Determine the (x, y) coordinate at the center of the cell enclosing the given text.  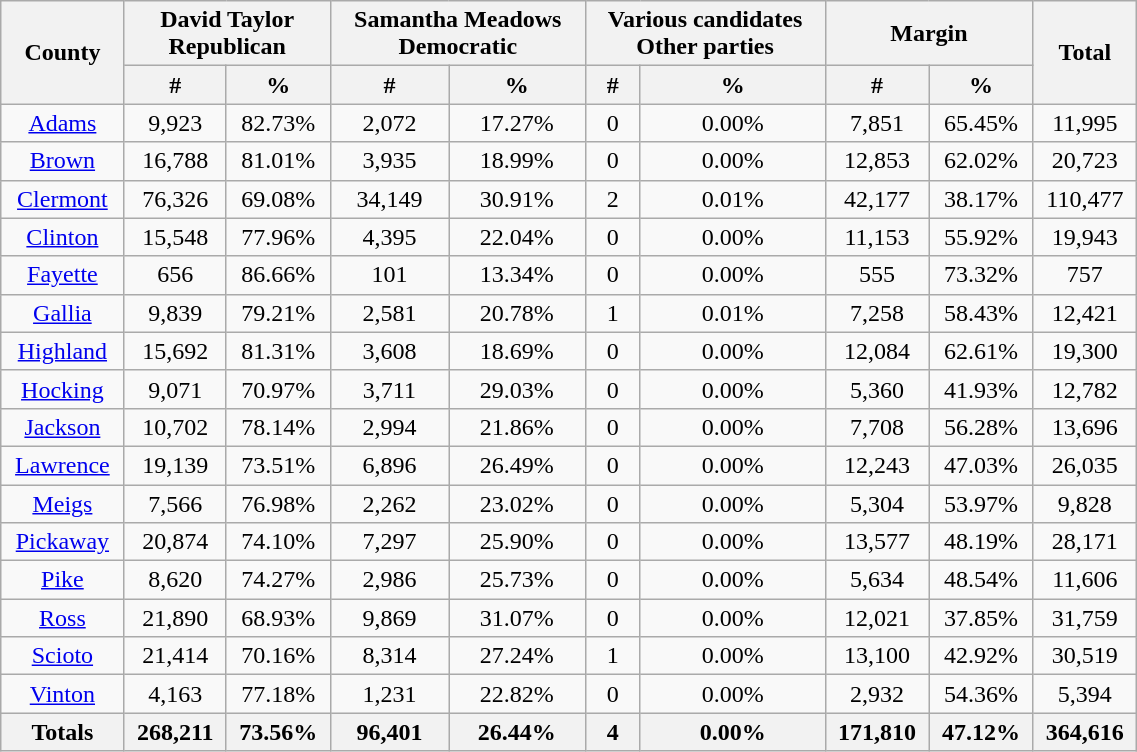
56.28% (981, 427)
4,395 (389, 237)
20,723 (1085, 161)
62.61% (981, 351)
3,935 (389, 161)
77.96% (278, 237)
48.19% (981, 542)
21.86% (518, 427)
22.04% (518, 237)
21,890 (175, 618)
13.34% (518, 275)
Scioto (62, 656)
15,548 (175, 237)
23.02% (518, 503)
171,810 (877, 732)
County (62, 52)
74.27% (278, 580)
73.56% (278, 732)
Pike (62, 580)
3,608 (389, 351)
11,153 (877, 237)
19,943 (1085, 237)
81.31% (278, 351)
7,566 (175, 503)
1,231 (389, 694)
4,163 (175, 694)
17.27% (518, 123)
55.92% (981, 237)
42,177 (877, 199)
81.01% (278, 161)
5,304 (877, 503)
96,401 (389, 732)
82.73% (278, 123)
9,923 (175, 123)
101 (389, 275)
2,932 (877, 694)
757 (1085, 275)
37.85% (981, 618)
364,616 (1085, 732)
7,258 (877, 313)
12,782 (1085, 389)
73.32% (981, 275)
Meigs (62, 503)
34,149 (389, 199)
28,171 (1085, 542)
David TaylorRepublican (227, 34)
22.82% (518, 694)
6,896 (389, 465)
5,394 (1085, 694)
86.66% (278, 275)
7,851 (877, 123)
11,606 (1085, 580)
41.93% (981, 389)
Samantha MeadowsDemocratic (458, 34)
5,634 (877, 580)
48.54% (981, 580)
76.98% (278, 503)
31.07% (518, 618)
19,300 (1085, 351)
9,839 (175, 313)
8,314 (389, 656)
2,581 (389, 313)
Lawrence (62, 465)
12,243 (877, 465)
Vinton (62, 694)
15,692 (175, 351)
78.14% (278, 427)
29.03% (518, 389)
Clinton (62, 237)
25.90% (518, 542)
Total (1085, 52)
58.43% (981, 313)
7,708 (877, 427)
10,702 (175, 427)
13,100 (877, 656)
Brown (62, 161)
4 (612, 732)
26.44% (518, 732)
Pickaway (62, 542)
Gallia (62, 313)
656 (175, 275)
38.17% (981, 199)
79.21% (278, 313)
30.91% (518, 199)
2,986 (389, 580)
2 (612, 199)
65.45% (981, 123)
5,360 (877, 389)
26,035 (1085, 465)
Margin (929, 34)
2,262 (389, 503)
11,995 (1085, 123)
31,759 (1085, 618)
77.18% (278, 694)
Ross (62, 618)
20,874 (175, 542)
53.97% (981, 503)
25.73% (518, 580)
110,477 (1085, 199)
Jackson (62, 427)
Clermont (62, 199)
76,326 (175, 199)
Adams (62, 123)
Various candidatesOther parties (705, 34)
2,072 (389, 123)
12,853 (877, 161)
268,211 (175, 732)
Hocking (62, 389)
18.69% (518, 351)
16,788 (175, 161)
27.24% (518, 656)
30,519 (1085, 656)
69.08% (278, 199)
7,297 (389, 542)
12,421 (1085, 313)
18.99% (518, 161)
20.78% (518, 313)
12,084 (877, 351)
3,711 (389, 389)
47.03% (981, 465)
74.10% (278, 542)
Fayette (62, 275)
26.49% (518, 465)
Totals (62, 732)
21,414 (175, 656)
555 (877, 275)
9,828 (1085, 503)
47.12% (981, 732)
9,869 (389, 618)
8,620 (175, 580)
42.92% (981, 656)
9,071 (175, 389)
70.97% (278, 389)
73.51% (278, 465)
19,139 (175, 465)
62.02% (981, 161)
2,994 (389, 427)
12,021 (877, 618)
54.36% (981, 694)
68.93% (278, 618)
13,696 (1085, 427)
Highland (62, 351)
70.16% (278, 656)
13,577 (877, 542)
